Determine the (X, Y) coordinate at the center of the cell enclosing the given text.  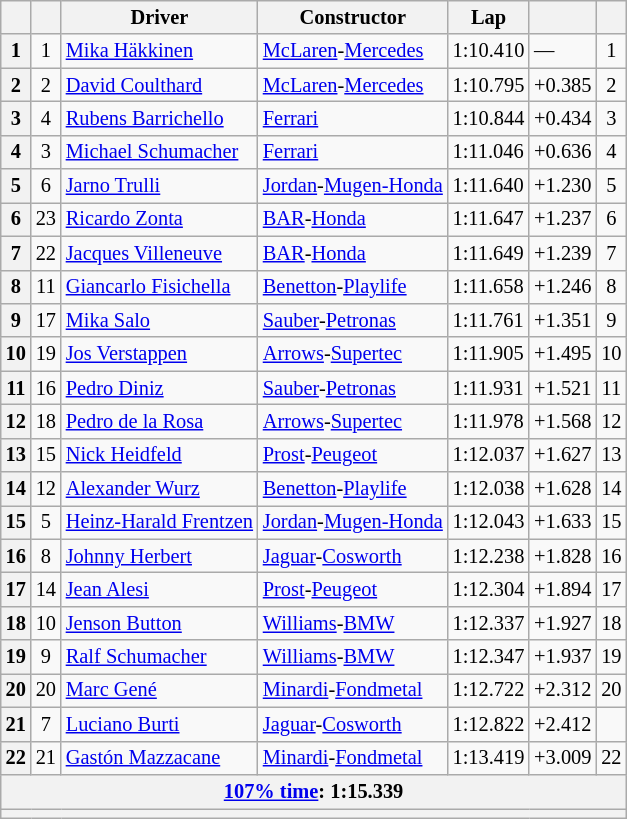
Driver (160, 17)
1:11.046 (489, 152)
Nick Heidfeld (160, 455)
1:12.043 (489, 522)
1:11.647 (489, 219)
1:12.722 (489, 690)
Mika Salo (160, 320)
+1.927 (562, 623)
+2.312 (562, 690)
+1.246 (562, 287)
1:11.649 (489, 253)
+1.828 (562, 556)
Heinz-Harald Frentzen (160, 522)
1:10.844 (489, 118)
David Coulthard (160, 85)
1:12.337 (489, 623)
+0.636 (562, 152)
Luciano Burti (160, 724)
+1.495 (562, 354)
1:13.419 (489, 758)
Jean Alesi (160, 589)
Giancarlo Fisichella (160, 287)
— (562, 51)
+1.568 (562, 421)
107% time: 1:15.339 (314, 791)
+1.230 (562, 186)
1:10.795 (489, 85)
1:11.905 (489, 354)
1:11.978 (489, 421)
1:11.931 (489, 388)
+1.239 (562, 253)
Jacques Villeneuve (160, 253)
+1.627 (562, 455)
1:10.410 (489, 51)
1:12.238 (489, 556)
Jenson Button (160, 623)
1:12.037 (489, 455)
1:12.304 (489, 589)
Jarno Trulli (160, 186)
Lap (489, 17)
Ricardo Zonta (160, 219)
Constructor (353, 17)
Pedro de la Rosa (160, 421)
1:12.038 (489, 489)
+1.521 (562, 388)
Ralf Schumacher (160, 657)
Johnny Herbert (160, 556)
1:11.640 (489, 186)
Marc Gené (160, 690)
Mika Häkkinen (160, 51)
+2.412 (562, 724)
Pedro Diniz (160, 388)
+1.633 (562, 522)
Gastón Mazzacane (160, 758)
+1.351 (562, 320)
Rubens Barrichello (160, 118)
+1.237 (562, 219)
1:12.822 (489, 724)
+1.628 (562, 489)
1:11.658 (489, 287)
+0.434 (562, 118)
1:11.761 (489, 320)
1:12.347 (489, 657)
Alexander Wurz (160, 489)
Jos Verstappen (160, 354)
+1.937 (562, 657)
+3.009 (562, 758)
+0.385 (562, 85)
+1.894 (562, 589)
23 (46, 219)
Michael Schumacher (160, 152)
